Capture the cell that displays the provided text and extract its [x, y] central coordinate. 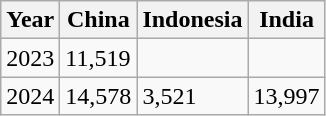
2024 [30, 96]
3,521 [192, 96]
China [98, 20]
13,997 [286, 96]
Year [30, 20]
Indonesia [192, 20]
11,519 [98, 58]
India [286, 20]
14,578 [98, 96]
2023 [30, 58]
